Provide the (X, Y) coordinate of the cell's center where the given text is located.  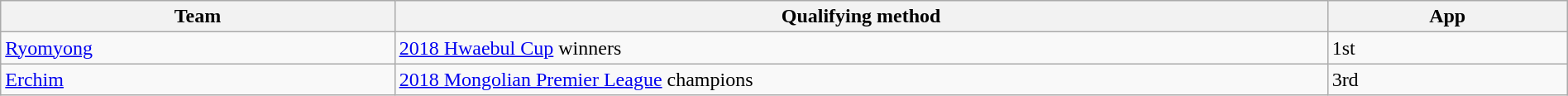
2018 Mongolian Premier League champions (861, 79)
2018 Hwaebul Cup winners (861, 48)
Qualifying method (861, 17)
1st (1447, 48)
Ryomyong (198, 48)
Erchim (198, 79)
App (1447, 17)
Team (198, 17)
3rd (1447, 79)
